Locate the cell with the specified text and output its (X, Y) center coordinate. 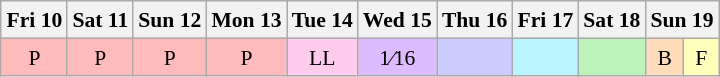
1⁄16 (398, 56)
Sat 11 (100, 20)
Tue 14 (322, 20)
B (664, 56)
Sun 12 (170, 20)
Sat 18 (612, 20)
F (702, 56)
Mon 13 (246, 20)
Thu 16 (475, 20)
Fri 17 (545, 20)
Wed 15 (398, 20)
Sun 19 (682, 20)
Fri 10 (34, 20)
LL (322, 56)
